Return [X, Y] of the center of cell containing provided text 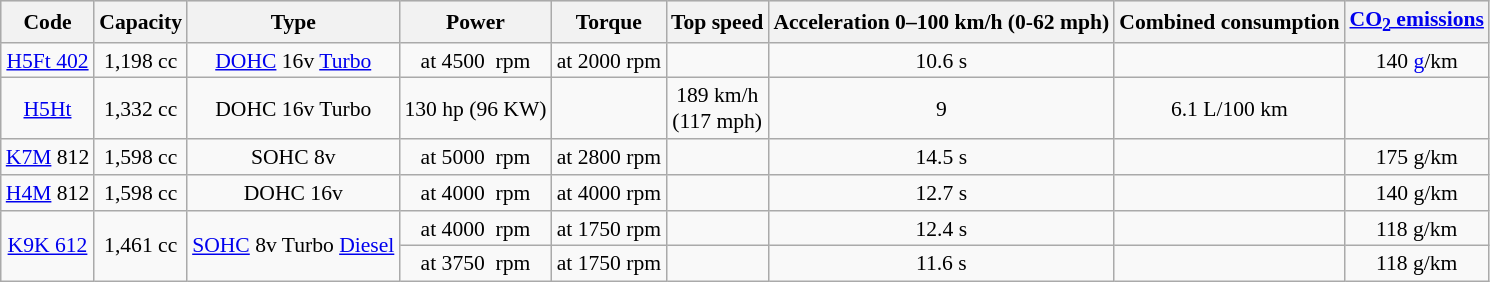
H4M 812 [48, 193]
H5Ft 402 [48, 61]
9 [941, 108]
11.6 s [941, 264]
14.5 s [941, 157]
at 5000 rpm [475, 157]
Combined consumption [1229, 22]
Capacity [140, 22]
130 hp (96 KW) [475, 108]
175 g/km [1416, 157]
6.1 L/100 km [1229, 108]
1,332 cc [140, 108]
SOHC 8v Turbo Diesel [293, 246]
Code [48, 22]
Acceleration 0–100 km/h (0-62 mph) [941, 22]
DOHC 16v [293, 193]
12.4 s [941, 229]
at 2000 rpm [609, 61]
1,198 cc [140, 61]
Top speed [717, 22]
Type [293, 22]
K9K 612 [48, 246]
12.7 s [941, 193]
189 km/h(117 mph) [717, 108]
SOHC 8v [293, 157]
H5Ht [48, 108]
10.6 s [941, 61]
1,461 cc [140, 246]
at 3750 rpm [475, 264]
K7M 812 [48, 157]
Torque [609, 22]
at 4500 rpm [475, 61]
at 2800 rpm [609, 157]
Power [475, 22]
CO2 emissions [1416, 22]
